Return the (x, y) coordinate for the center point of the cell that contains the specified text.  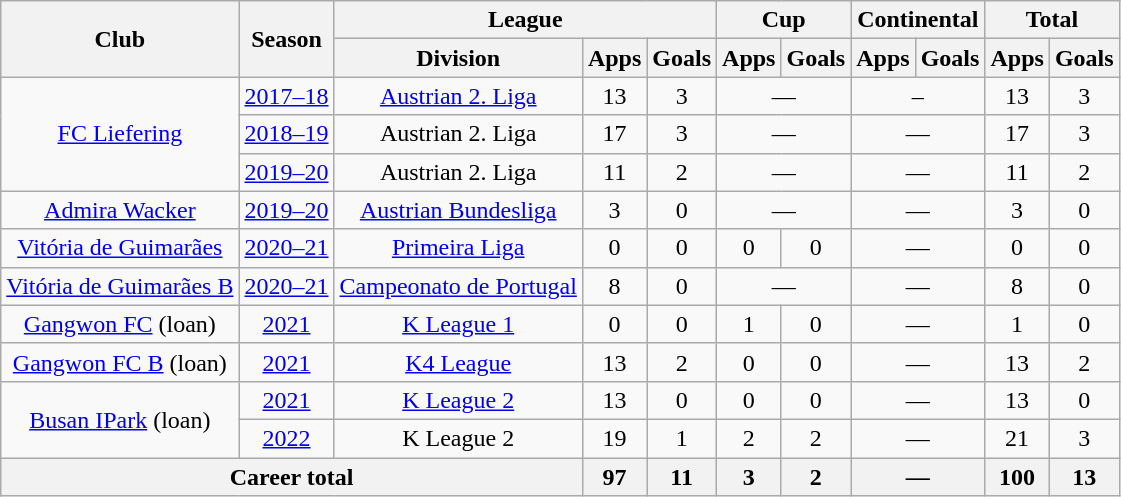
Continental (918, 20)
Busan IPark (loan) (120, 419)
League (526, 20)
Austrian Bundesliga (458, 210)
Gangwon FC B (loan) (120, 362)
97 (614, 477)
Vitória de Guimarães (120, 248)
2022 (286, 438)
Total (1052, 20)
19 (614, 438)
100 (1017, 477)
Campeonato de Portugal (458, 286)
FC Liefering (120, 134)
Gangwon FC (loan) (120, 324)
Season (286, 39)
Admira Wacker (120, 210)
Club (120, 39)
Primeira Liga (458, 248)
K4 League (458, 362)
2018–19 (286, 134)
– (918, 96)
Career total (292, 477)
Cup (784, 20)
Vitória de Guimarães B (120, 286)
K League 1 (458, 324)
2017–18 (286, 96)
Division (458, 58)
21 (1017, 438)
